Detect which cell encompasses the target text, then output its (x, y) center coordinate. 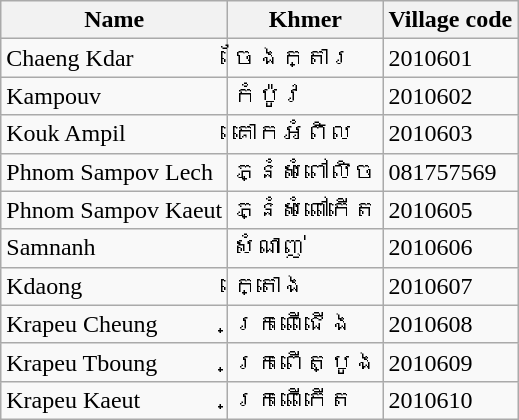
Name (114, 20)
Krapeu Tboung (114, 362)
2010610 (450, 400)
Kouk Ampil (114, 134)
Kdaong (114, 286)
Chaeng Kdar (114, 58)
ក្រពើជើង (306, 324)
សំណាញ់ (306, 248)
ចែងក្តារ (306, 58)
ក្រពើត្បូង (306, 362)
Phnom Sampov Lech (114, 172)
2010602 (450, 96)
2010609 (450, 362)
2010608 (450, 324)
Krapeu Cheung (114, 324)
2010606 (450, 248)
2010607 (450, 286)
Phnom Sampov Kaeut (114, 210)
កំប៉ូវ (306, 96)
ភ្នំសំពៅកើត (306, 210)
2010601 (450, 58)
Khmer (306, 20)
ភ្នំសំពៅលិច (306, 172)
Samnanh (114, 248)
Village code (450, 20)
081757569 (450, 172)
2010605 (450, 210)
Kampouv (114, 96)
ក្តោង (306, 286)
ក្រពើកើត (306, 400)
Krapeu Kaeut (114, 400)
2010603 (450, 134)
គោកអំពិល (306, 134)
